Identify which cell holds the provided text, then report its [X, Y] central coordinate. 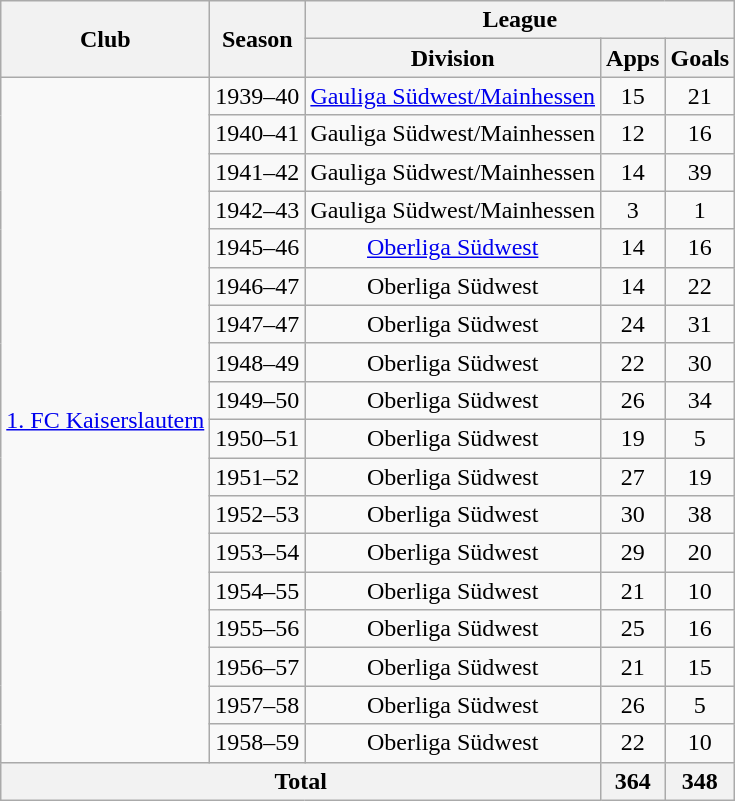
1953–54 [258, 553]
Total [301, 781]
348 [700, 781]
29 [633, 553]
12 [633, 134]
League [520, 20]
1954–55 [258, 591]
Season [258, 39]
1939–40 [258, 96]
1949–50 [258, 400]
Goals [700, 58]
38 [700, 515]
24 [633, 324]
1941–42 [258, 172]
1940–41 [258, 134]
Apps [633, 58]
1952–53 [258, 515]
1951–52 [258, 477]
1958–59 [258, 743]
1945–46 [258, 248]
364 [633, 781]
3 [633, 210]
Club [106, 39]
1957–58 [258, 705]
1946–47 [258, 286]
1956–57 [258, 667]
31 [700, 324]
1 [700, 210]
Division [453, 58]
1950–51 [258, 438]
39 [700, 172]
1942–43 [258, 210]
1955–56 [258, 629]
20 [700, 553]
1947–47 [258, 324]
1948–49 [258, 362]
34 [700, 400]
1. FC Kaiserslautern [106, 420]
25 [633, 629]
27 [633, 477]
